Capture the cell that displays the provided text and extract its (X, Y) central coordinate. 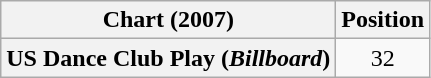
Position (383, 20)
US Dance Club Play (Billboard) (168, 58)
32 (383, 58)
Chart (2007) (168, 20)
